Locate the cell with the specified text and output its [X, Y] center coordinate. 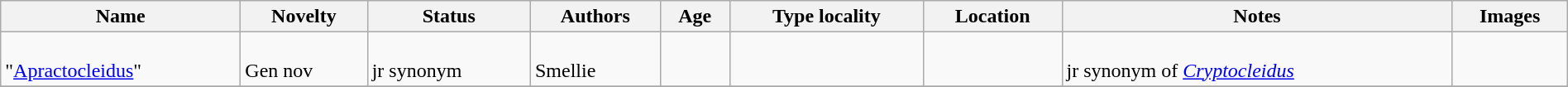
"Apractocleidus" [121, 60]
Novelty [304, 17]
jr synonym of Cryptocleidus [1257, 60]
Name [121, 17]
Status [448, 17]
Type locality [826, 17]
Authors [595, 17]
Gen nov [304, 60]
Notes [1257, 17]
Smellie [595, 60]
Images [1510, 17]
Age [695, 17]
Location [992, 17]
jr synonym [448, 60]
